Locate the cell with the specified text and output its (x, y) center coordinate. 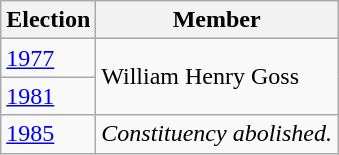
1985 (48, 134)
1981 (48, 96)
Constituency abolished. (217, 134)
1977 (48, 58)
Member (217, 20)
Election (48, 20)
William Henry Goss (217, 77)
